For the text-containing cell, return its midpoint in [x, y] coordinate format. 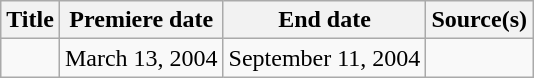
Title [30, 20]
Source(s) [480, 20]
March 13, 2004 [141, 58]
September 11, 2004 [324, 58]
End date [324, 20]
Premiere date [141, 20]
